Detect which cell encompasses the target text, then output its (x, y) center coordinate. 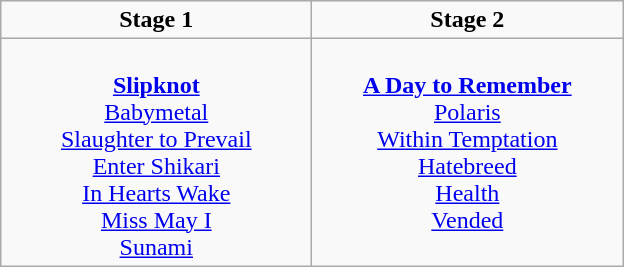
Stage 2 (468, 20)
Slipknot Babymetal Slaughter to Prevail Enter Shikari In Hearts Wake Miss May I Sunami (156, 152)
A Day to Remember Polaris Within Temptation Hatebreed Health Vended (468, 152)
Stage 1 (156, 20)
